Provide the (x, y) coordinate of the cell's center where the given text is located.  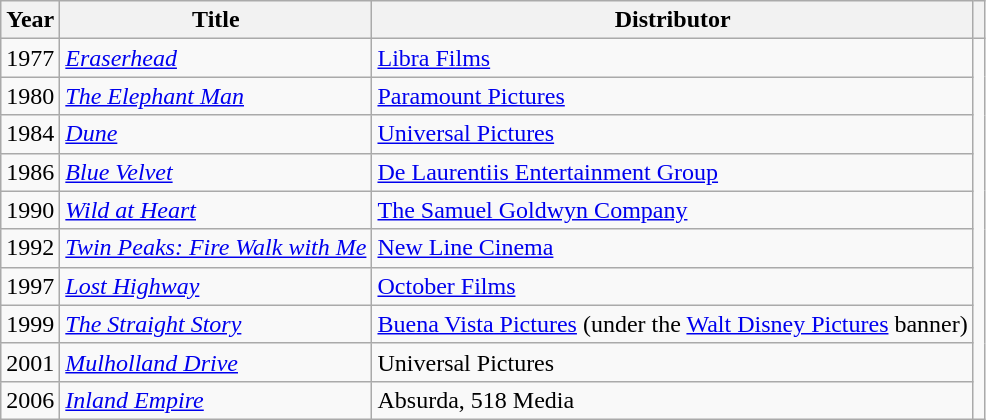
October Films (672, 286)
Wild at Heart (216, 210)
Dune (216, 134)
1990 (30, 210)
Paramount Pictures (672, 96)
Libra Films (672, 58)
1980 (30, 96)
1984 (30, 134)
Distributor (672, 20)
De Laurentiis Entertainment Group (672, 172)
Absurda, 518 Media (672, 400)
Blue Velvet (216, 172)
2006 (30, 400)
Year (30, 20)
Lost Highway (216, 286)
1992 (30, 248)
The Elephant Man (216, 96)
Mulholland Drive (216, 362)
1997 (30, 286)
1986 (30, 172)
The Samuel Goldwyn Company (672, 210)
Buena Vista Pictures (under the Walt Disney Pictures banner) (672, 324)
Eraserhead (216, 58)
1999 (30, 324)
New Line Cinema (672, 248)
1977 (30, 58)
The Straight Story (216, 324)
Twin Peaks: Fire Walk with Me (216, 248)
Title (216, 20)
2001 (30, 362)
Inland Empire (216, 400)
